Capture the cell that displays the provided text and extract its (x, y) central coordinate. 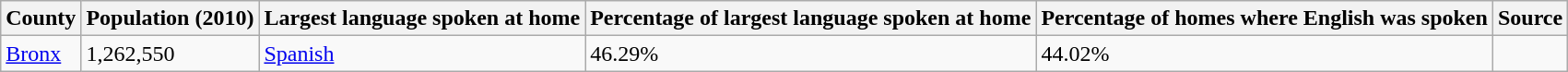
Bronx (41, 54)
Percentage of largest language spoken at home (811, 18)
46.29% (811, 54)
Largest language spoken at home (422, 18)
44.02% (1265, 54)
Percentage of homes where English was spoken (1265, 18)
Spanish (422, 54)
Population (2010) (170, 18)
1,262,550 (170, 54)
County (41, 18)
Source (1530, 18)
